Pinpoint the cell where the given text exists, returning its (x, y) midpoint coordinate. 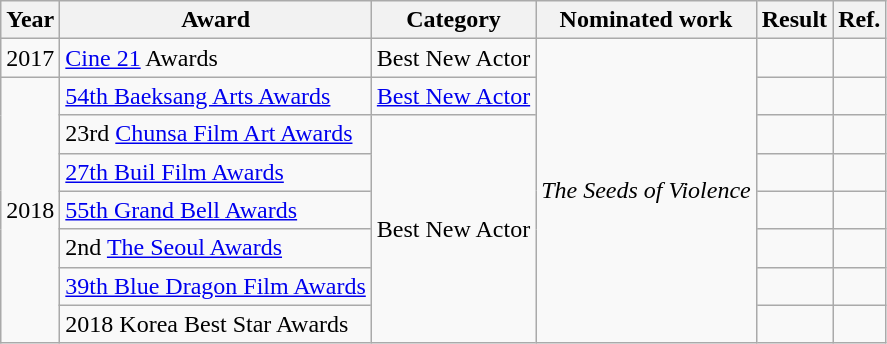
Nominated work (646, 20)
Year (30, 20)
Category (453, 20)
23rd Chunsa Film Art Awards (216, 134)
55th Grand Bell Awards (216, 210)
Result (794, 20)
39th Blue Dragon Film Awards (216, 286)
The Seeds of Violence (646, 191)
Award (216, 20)
2nd The Seoul Awards (216, 248)
54th Baeksang Arts Awards (216, 96)
2018 Korea Best Star Awards (216, 324)
2018 (30, 210)
Cine 21 Awards (216, 58)
Ref. (860, 20)
2017 (30, 58)
27th Buil Film Awards (216, 172)
